Scan for the cell matching the given text and deliver its [X, Y] coordinate at center. 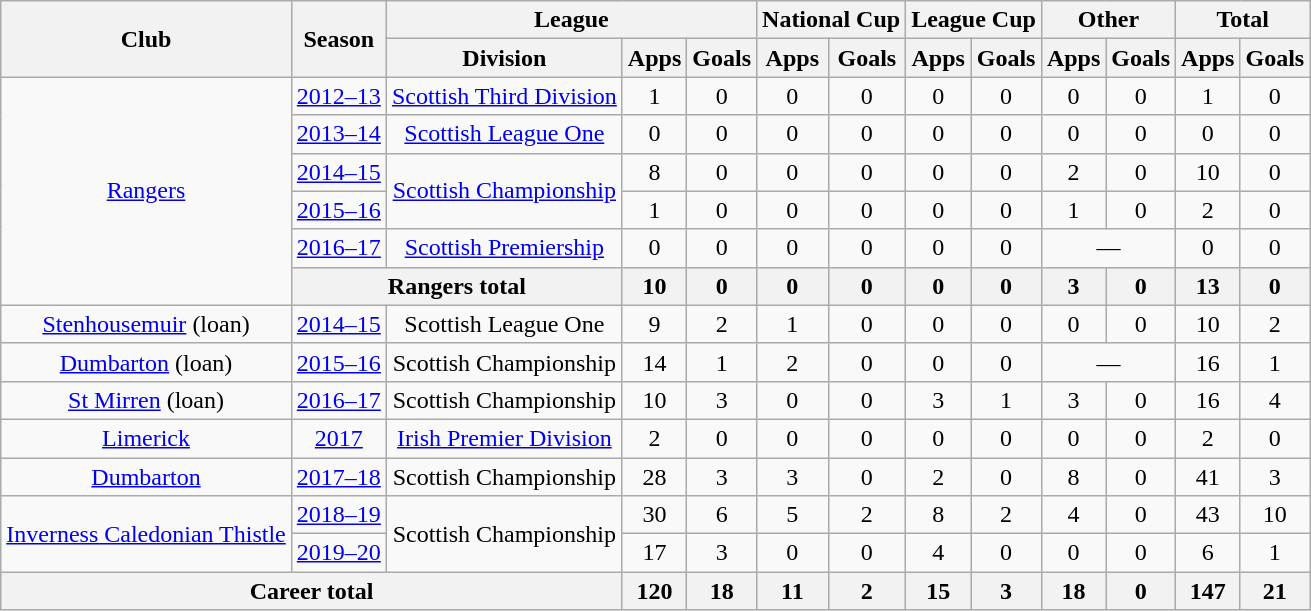
5 [793, 515]
Scottish Premiership [504, 248]
St Mirren (loan) [146, 400]
Rangers [146, 191]
21 [1275, 591]
2017 [338, 438]
15 [938, 591]
17 [654, 553]
Dumbarton (loan) [146, 362]
2017–18 [338, 477]
28 [654, 477]
2018–19 [338, 515]
Inverness Caledonian Thistle [146, 534]
Rangers total [456, 286]
League Cup [974, 20]
Division [504, 58]
Limerick [146, 438]
Club [146, 39]
Scottish Third Division [504, 96]
Stenhousemuir (loan) [146, 324]
147 [1208, 591]
11 [793, 591]
14 [654, 362]
43 [1208, 515]
13 [1208, 286]
41 [1208, 477]
Season [338, 39]
2019–20 [338, 553]
2013–14 [338, 134]
Other [1108, 20]
Irish Premier Division [504, 438]
Dumbarton [146, 477]
30 [654, 515]
9 [654, 324]
120 [654, 591]
2012–13 [338, 96]
League [571, 20]
Total [1243, 20]
National Cup [832, 20]
Career total [312, 591]
